Search for the cell housing the specified text and yield its [x, y] center coordinate. 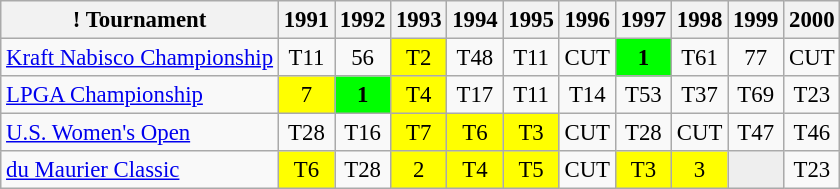
T61 [699, 58]
2 [419, 170]
! Tournament [140, 20]
T47 [756, 133]
7 [306, 95]
T7 [419, 133]
1997 [643, 20]
1991 [306, 20]
3 [699, 170]
1999 [756, 20]
T37 [699, 95]
T46 [812, 133]
56 [363, 58]
2000 [812, 20]
du Maurier Classic [140, 170]
T53 [643, 95]
T5 [531, 170]
1992 [363, 20]
1995 [531, 20]
T17 [475, 95]
T48 [475, 58]
U.S. Women's Open [140, 133]
77 [756, 58]
1996 [587, 20]
1998 [699, 20]
Kraft Nabisco Championship [140, 58]
T69 [756, 95]
T14 [587, 95]
T16 [363, 133]
1993 [419, 20]
T2 [419, 58]
LPGA Championship [140, 95]
1994 [475, 20]
